Provide the [X, Y] coordinate of the cell's center where the given text is located.  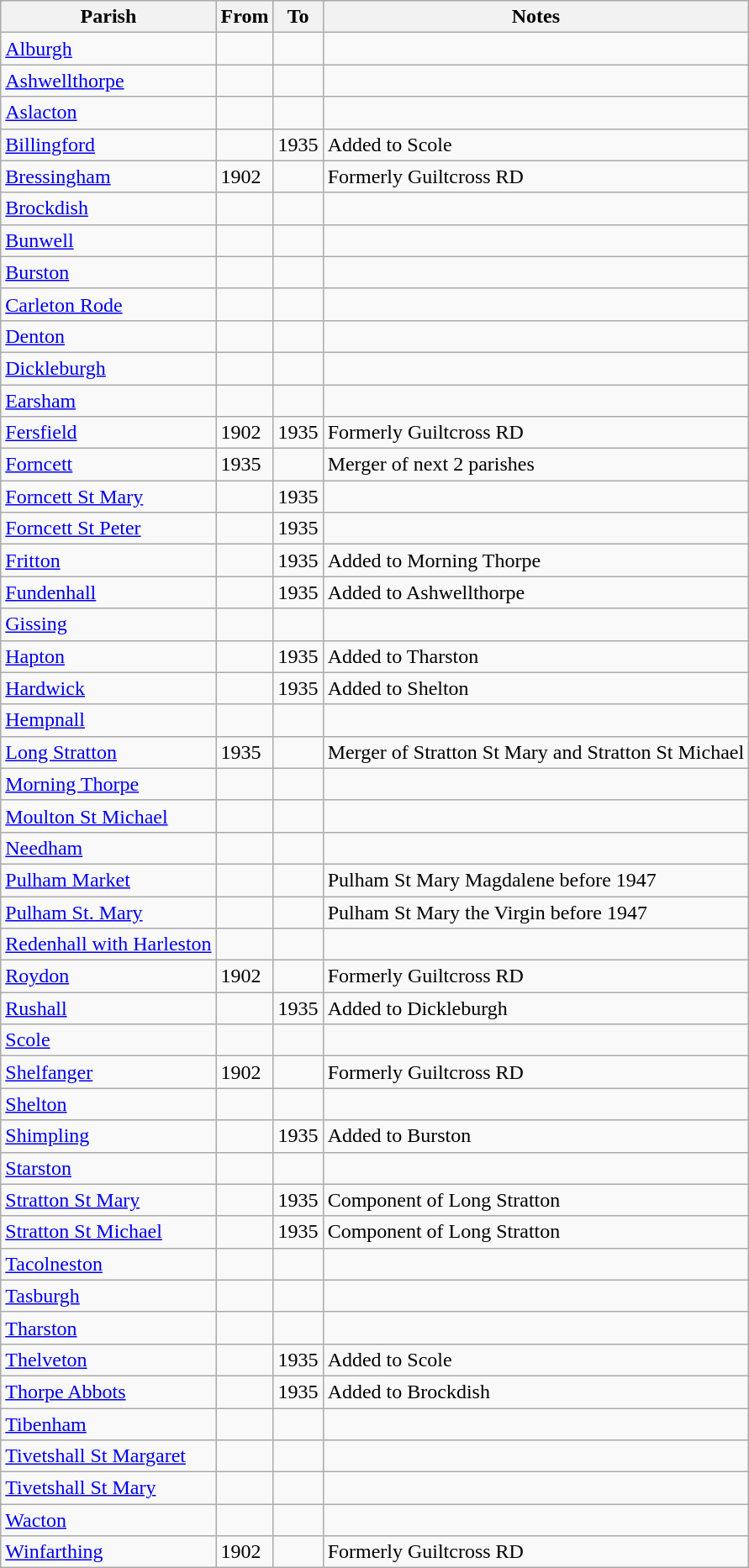
Burston [108, 272]
Stratton St Michael [108, 1232]
Merger of Stratton St Mary and Stratton St Michael [536, 752]
Moulton St Michael [108, 816]
Fersfield [108, 433]
Bunwell [108, 240]
Notes [536, 17]
Brockdish [108, 208]
Ashwellthorpe [108, 81]
Added to Morning Thorpe [536, 560]
Added to Burston [536, 1136]
Bressingham [108, 176]
Added to Ashwellthorpe [536, 592]
From [245, 17]
Tivetshall St Mary [108, 1488]
Denton [108, 336]
Alburgh [108, 49]
Shelton [108, 1104]
Wacton [108, 1520]
Hapton [108, 656]
Aslacton [108, 113]
Rushall [108, 1008]
Thorpe Abbots [108, 1392]
Roydon [108, 976]
Carleton Rode [108, 304]
Added to Tharston [536, 656]
Pulham St Mary Magdalene before 1947 [536, 880]
Forncett [108, 465]
Forncett St Mary [108, 497]
Pulham St. Mary [108, 912]
Thelveton [108, 1360]
Forncett St Peter [108, 529]
Dickleburgh [108, 368]
Fritton [108, 560]
Added to Brockdish [536, 1392]
Tharston [108, 1328]
Starston [108, 1168]
Redenhall with Harleston [108, 944]
Parish [108, 17]
Needham [108, 848]
Tacolneston [108, 1264]
Added to Shelton [536, 688]
Tasburgh [108, 1296]
Billingford [108, 145]
Winfarthing [108, 1552]
Stratton St Mary [108, 1200]
Merger of next 2 parishes [536, 465]
Tivetshall St Margaret [108, 1456]
Shelfanger [108, 1072]
Gissing [108, 624]
Pulham Market [108, 880]
Hardwick [108, 688]
Shimpling [108, 1136]
Earsham [108, 401]
Hempnall [108, 720]
Scole [108, 1040]
Added to Dickleburgh [536, 1008]
To [298, 17]
Long Stratton [108, 752]
Pulham St Mary the Virgin before 1947 [536, 912]
Fundenhall [108, 592]
Morning Thorpe [108, 784]
Tibenham [108, 1424]
